Detect which cell encompasses the target text, then output its [x, y] center coordinate. 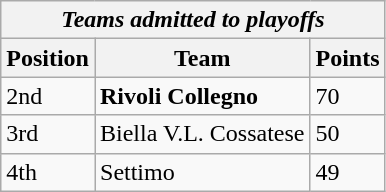
2nd [48, 96]
49 [348, 172]
Team [202, 58]
Settimo [202, 172]
50 [348, 134]
3rd [48, 134]
Rivoli Collegno [202, 96]
Position [48, 58]
4th [48, 172]
70 [348, 96]
Teams admitted to playoffs [193, 20]
Biella V.L. Cossatese [202, 134]
Points [348, 58]
